Search for the cell housing the specified text and yield its [X, Y] center coordinate. 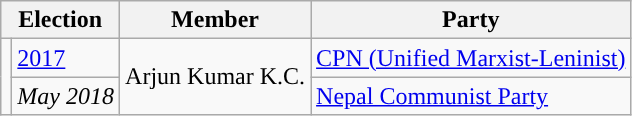
Election [60, 20]
CPN (Unified Marxist-Leninist) [471, 58]
2017 [66, 58]
Nepal Communist Party [471, 96]
Party [471, 20]
May 2018 [66, 96]
Member [216, 20]
Arjun Kumar K.C. [216, 77]
